Search for the cell housing the specified text and yield its [X, Y] center coordinate. 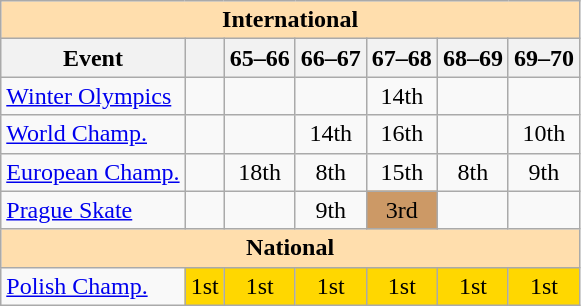
15th [402, 172]
Winter Olympics [93, 96]
69–70 [544, 58]
National [290, 248]
10th [544, 134]
67–68 [402, 58]
66–67 [330, 58]
Event [93, 58]
16th [402, 134]
International [290, 20]
18th [260, 172]
68–69 [472, 58]
3rd [402, 210]
World Champ. [93, 134]
65–66 [260, 58]
Polish Champ. [93, 286]
European Champ. [93, 172]
Prague Skate [93, 210]
